Find where the given text appears and provide that cell's center as [X, Y] coordinate. 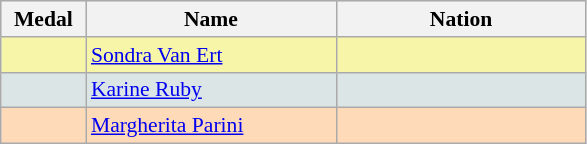
Sondra Van Ert [211, 55]
Medal [44, 19]
Name [211, 19]
Margherita Parini [211, 126]
Nation [461, 19]
Karine Ruby [211, 90]
